Extract the (X, Y) coordinate from the center of the cell holding the provided text.  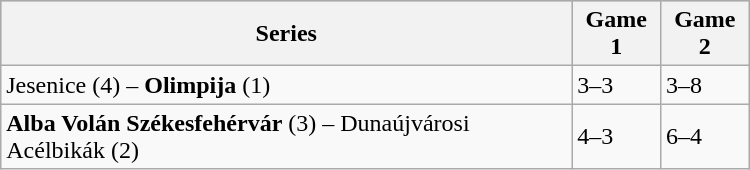
Alba Volán Székesfehérvár (3) – Dunaújvárosi Acélbikák (2) (286, 136)
3–3 (616, 85)
6–4 (704, 136)
Game 2 (704, 34)
4–3 (616, 136)
Series (286, 34)
Jesenice (4) – Olimpija (1) (286, 85)
3–8 (704, 85)
Game 1 (616, 34)
